Return the (X, Y) coordinate for the center point of the cell that contains the specified text.  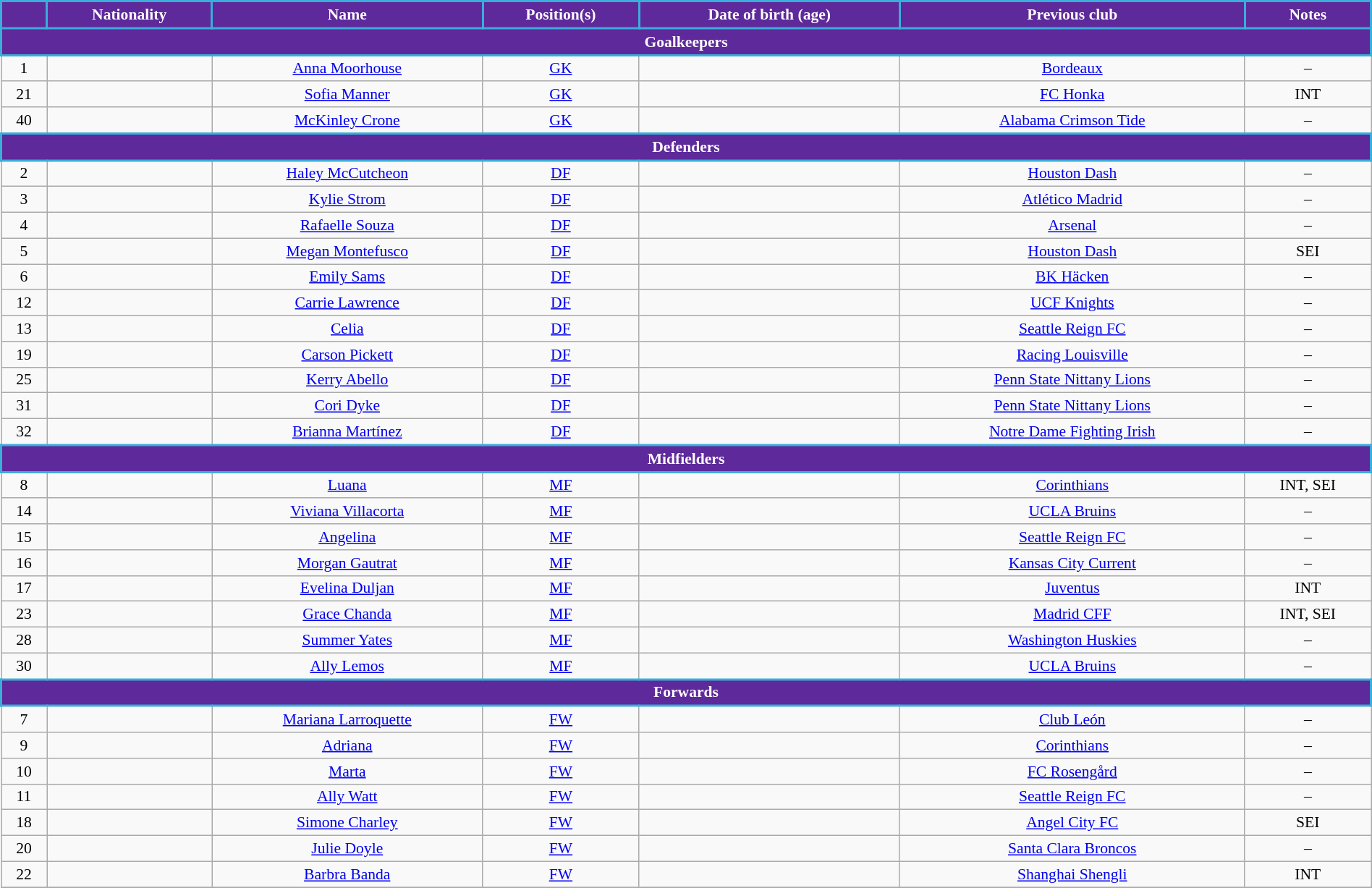
Ally Watt (347, 797)
FC Rosengård (1072, 771)
20 (25, 849)
Anna Moorhouse (347, 68)
14 (25, 512)
Morgan Gautrat (347, 563)
19 (25, 355)
6 (25, 277)
UCF Knights (1072, 303)
17 (25, 588)
Haley McCutcheon (347, 174)
Barbra Banda (347, 874)
Kansas City Current (1072, 563)
28 (25, 640)
Juventus (1072, 588)
Kerry Abello (347, 380)
25 (25, 380)
Angelina (347, 537)
22 (25, 874)
4 (25, 226)
Grace Chanda (347, 614)
9 (25, 745)
12 (25, 303)
Midfielders (686, 459)
Rafaelle Souza (347, 226)
Emily Sams (347, 277)
5 (25, 251)
13 (25, 329)
32 (25, 432)
Mariana Larroquette (347, 719)
Position(s) (561, 14)
Viviana Villacorta (347, 512)
1 (25, 68)
McKinley Crone (347, 120)
11 (25, 797)
Sofia Manner (347, 95)
23 (25, 614)
31 (25, 406)
Celia (347, 329)
Club León (1072, 719)
Date of birth (age) (769, 14)
Angel City FC (1072, 823)
18 (25, 823)
Nationality (130, 14)
Carson Pickett (347, 355)
Simone Charley (347, 823)
Santa Clara Broncos (1072, 849)
Arsenal (1072, 226)
16 (25, 563)
Notre Dame Fighting Irish (1072, 432)
Ally Lemos (347, 666)
Madrid CFF (1072, 614)
Washington Huskies (1072, 640)
BK Häcken (1072, 277)
Brianna Martínez (347, 432)
Bordeaux (1072, 68)
Summer Yates (347, 640)
Evelina Duljan (347, 588)
Cori Dyke (347, 406)
Defenders (686, 148)
15 (25, 537)
Luana (347, 485)
Alabama Crimson Tide (1072, 120)
8 (25, 485)
Shanghai Shengli (1072, 874)
Previous club (1072, 14)
Atlético Madrid (1072, 200)
30 (25, 666)
Name (347, 14)
21 (25, 95)
40 (25, 120)
Julie Doyle (347, 849)
Forwards (686, 693)
2 (25, 174)
3 (25, 200)
Kylie Strom (347, 200)
Megan Montefusco (347, 251)
FC Honka (1072, 95)
Goalkeepers (686, 42)
7 (25, 719)
Marta (347, 771)
Carrie Lawrence (347, 303)
Adriana (347, 745)
Racing Louisville (1072, 355)
10 (25, 771)
Notes (1308, 14)
